Extract the (x, y) coordinate from the center of the cell holding the provided text.  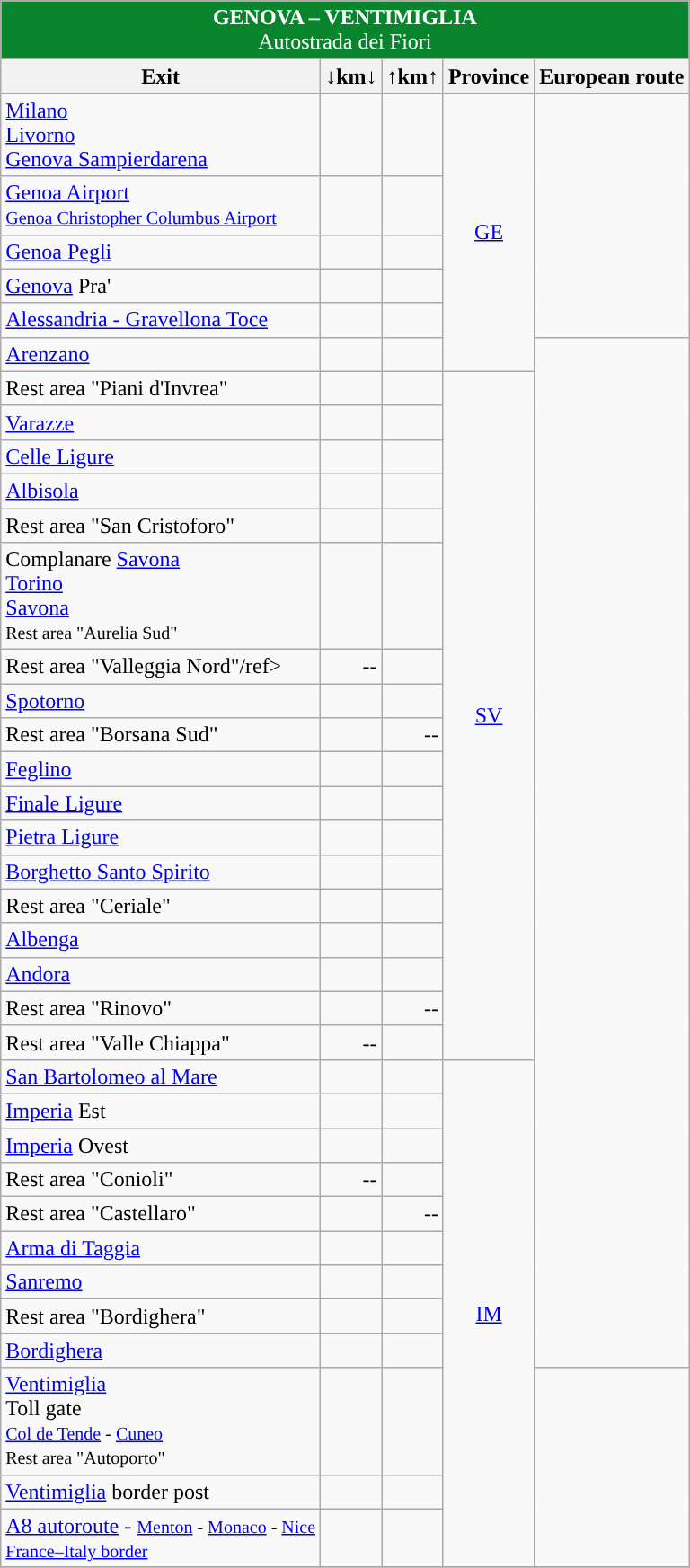
Albisola (161, 491)
↑km↑ (412, 76)
Milano Livorno Genova Sampierdarena (161, 135)
Ventimiglia Toll gate Col de Tende - Cuneo Rest area "Autoporto" (161, 1422)
European route (612, 76)
Imperia Ovest (161, 1146)
Rest area "Conioli" (161, 1180)
Genoa Pegli (161, 252)
Genoa Airport Genoa Christopher Columbus Airport (161, 205)
Albenga (161, 940)
Celle Ligure (161, 456)
Rest area "San Cristoforo" (161, 526)
San Bartolomeo al Mare (161, 1076)
Rest area "Rinovo" (161, 1008)
A8 autoroute - Menton - Monaco - Nice France–Italy border (161, 1538)
Complanare Savona Torino Savona Rest area "Aurelia Sud" (161, 597)
Rest area "Castellaro" (161, 1214)
Rest area "Bordighera" (161, 1316)
Rest area "Piani d'Invrea" (161, 388)
GE (489, 232)
Finale Ligure (161, 803)
Andora (161, 974)
Sanremo (161, 1282)
Genova Pra' (161, 286)
↓km↓ (351, 76)
Rest area "Valle Chiappa" (161, 1042)
SV (489, 715)
Ventimiglia border post (161, 1492)
Rest area "Borsana Sud" (161, 735)
Varazze (161, 422)
Borghetto Santo Spirito (161, 872)
Imperia Est (161, 1111)
Arma di Taggia (161, 1248)
Exit (161, 76)
GENOVA – VENTIMIGLIAAutostrada dei Fiori (345, 31)
Feglino (161, 769)
Alessandria - Gravellona Toce (161, 320)
Bordighera (161, 1351)
Rest area "Ceriale" (161, 906)
Pietra Ligure (161, 837)
Arenzano (161, 354)
Province (489, 76)
IM (489, 1314)
Rest area "Valleggia Nord"/ref> (161, 667)
Spotorno (161, 701)
